Identify which cell holds the provided text, then report its [x, y] central coordinate. 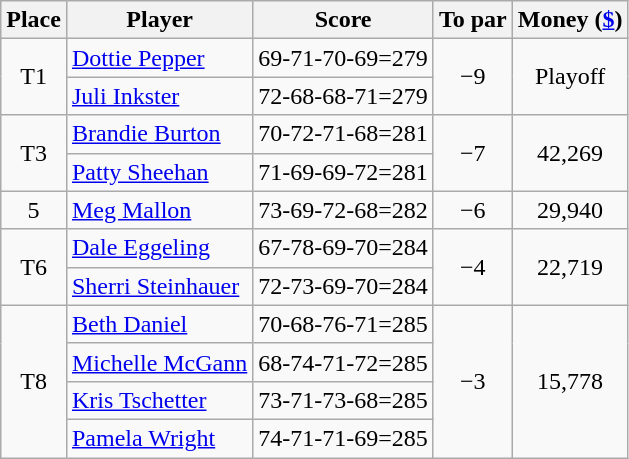
Score [344, 20]
T8 [34, 381]
−3 [472, 381]
Patty Sheehan [159, 172]
−4 [472, 267]
68-74-71-72=285 [344, 362]
Money ($) [570, 20]
−7 [472, 153]
Meg Mallon [159, 210]
72-68-68-71=279 [344, 96]
Dale Eggeling [159, 248]
5 [34, 210]
Kris Tschetter [159, 400]
Player [159, 20]
22,719 [570, 267]
71-69-69-72=281 [344, 172]
Juli Inkster [159, 96]
Brandie Burton [159, 134]
Sherri Steinhauer [159, 286]
T1 [34, 77]
72-73-69-70=284 [344, 286]
Beth Daniel [159, 324]
15,778 [570, 381]
69-71-70-69=279 [344, 58]
T6 [34, 267]
42,269 [570, 153]
74-71-71-69=285 [344, 438]
73-69-72-68=282 [344, 210]
Pamela Wright [159, 438]
70-72-71-68=281 [344, 134]
Place [34, 20]
Michelle McGann [159, 362]
67-78-69-70=284 [344, 248]
29,940 [570, 210]
Playoff [570, 77]
−6 [472, 210]
T3 [34, 153]
−9 [472, 77]
Dottie Pepper [159, 58]
73-71-73-68=285 [344, 400]
To par [472, 20]
70-68-76-71=285 [344, 324]
